Output the [x, y] coordinate of the center of the cell containing the given text.  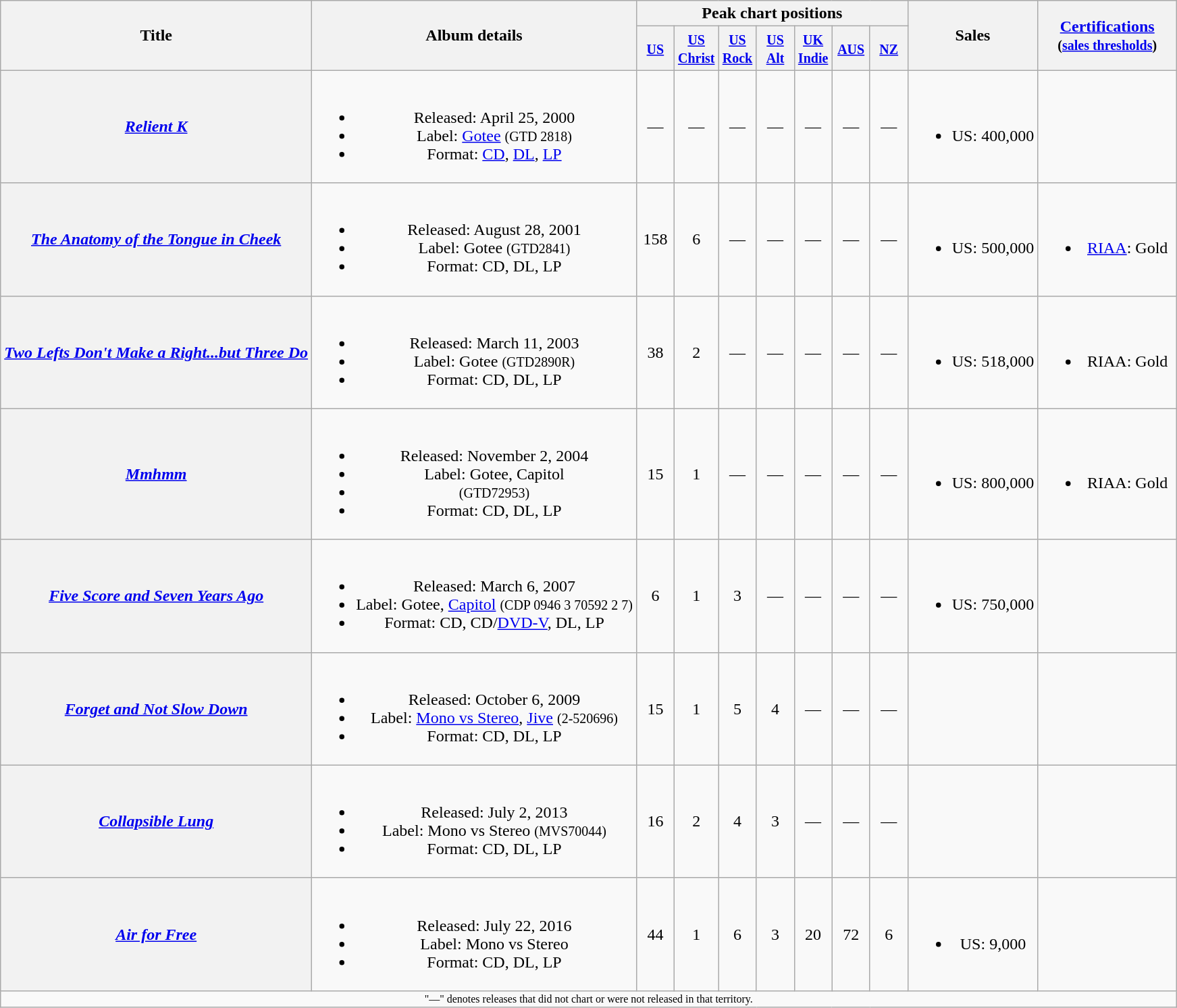
US: 750,000 [972, 595]
US: 9,000 [972, 934]
US: 400,000 [972, 127]
Air for Free [157, 934]
US [655, 49]
Collapsible Lung [157, 821]
Sales [972, 35]
Title [157, 35]
Certifications(sales thresholds) [1107, 35]
Released: March 11, 2003Label: Gotee (GTD2890R)Format: CD, DL, LP [474, 352]
US: 518,000 [972, 352]
Released: July 22, 2016Label: Mono vs StereoFormat: CD, DL, LP [474, 934]
Forget and Not Slow Down [157, 709]
20 [813, 934]
"—" denotes releases that did not chart or were not released in that territory. [589, 999]
USAlt [775, 49]
US: 800,000 [972, 474]
The Anatomy of the Tongue in Cheek [157, 239]
16 [655, 821]
US: 500,000 [972, 239]
Released: August 28, 2001Label: Gotee (GTD2841)Format: CD, DL, LP [474, 239]
AUS [851, 49]
Mmhmm [157, 474]
USRock [737, 49]
44 [655, 934]
NZ [889, 49]
Peak chart positions [772, 14]
USChrist [696, 49]
158 [655, 239]
Released: July 2, 2013Label: Mono vs Stereo (MVS70044)Format: CD, DL, LP [474, 821]
Two Lefts Don't Make a Right...but Three Do [157, 352]
Released: March 6, 2007Label: Gotee, Capitol (CDP 0946 3 70592 2 7)Format: CD, CD/DVD-V, DL, LP [474, 595]
UKIndie [813, 49]
5 [737, 709]
Five Score and Seven Years Ago [157, 595]
72 [851, 934]
Released: November 2, 2004Label: Gotee, Capitol(GTD72953)Format: CD, DL, LP [474, 474]
Album details [474, 35]
Relient K [157, 127]
38 [655, 352]
Released: April 25, 2000Label: Gotee (GTD 2818)Format: CD, DL, LP [474, 127]
Released: October 6, 2009Label: Mono vs Stereo, Jive (2-520696)Format: CD, DL, LP [474, 709]
